Search for the cell housing the specified text and yield its (x, y) center coordinate. 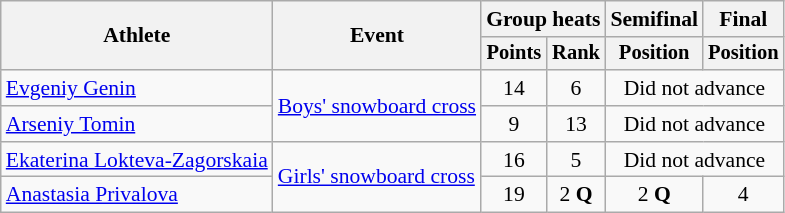
Semifinal (654, 19)
Points (514, 54)
Rank (576, 54)
Boys' snowboard cross (377, 106)
14 (514, 88)
5 (576, 160)
Anastasia Privalova (137, 195)
Girls' snowboard cross (377, 178)
Final (743, 19)
19 (514, 195)
Arseniy Tomin (137, 124)
6 (576, 88)
Evgeniy Genin (137, 88)
16 (514, 160)
4 (743, 195)
Event (377, 36)
Athlete (137, 36)
Group heats (543, 19)
13 (576, 124)
Ekaterina Lokteva-Zagorskaia (137, 160)
9 (514, 124)
